Provide the (x, y) coordinate of the cell's center where the given text is located.  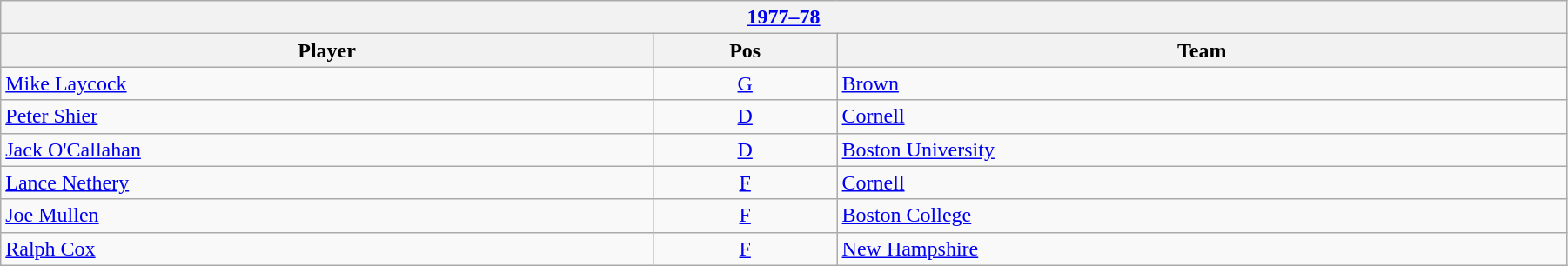
Ralph Cox (327, 249)
New Hampshire (1202, 249)
1977–78 (784, 17)
Team (1202, 50)
Brown (1202, 83)
G (745, 83)
Boston University (1202, 150)
Pos (745, 50)
Lance Nethery (327, 183)
Boston College (1202, 216)
Mike Laycock (327, 83)
Peter Shier (327, 116)
Jack O'Callahan (327, 150)
Joe Mullen (327, 216)
Player (327, 50)
